Return (x, y) of the center of cell containing provided text 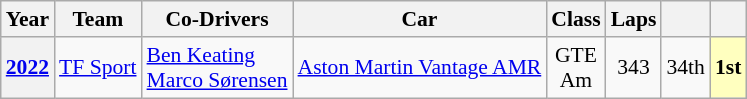
Class (576, 19)
2022 (28, 68)
Car (420, 19)
TF Sport (98, 68)
Team (98, 19)
343 (634, 68)
Co-Drivers (218, 19)
Ben Keating Marco Sørensen (218, 68)
Year (28, 19)
Laps (634, 19)
34th (686, 68)
Aston Martin Vantage AMR (420, 68)
1st (728, 68)
GTEAm (576, 68)
